Return the [X, Y] coordinate for the center point of the cell that contains the specified text.  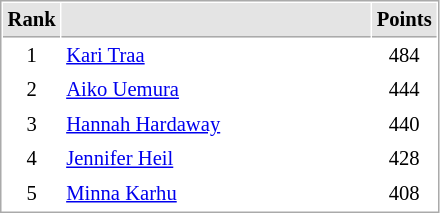
408 [404, 194]
Rank [32, 20]
484 [404, 56]
440 [404, 124]
4 [32, 158]
Minna Karhu [216, 194]
Jennifer Heil [216, 158]
2 [32, 90]
1 [32, 56]
3 [32, 124]
Points [404, 20]
Hannah Hardaway [216, 124]
444 [404, 90]
Kari Traa [216, 56]
428 [404, 158]
5 [32, 194]
Aiko Uemura [216, 90]
